Capture the cell that displays the provided text and extract its [X, Y] central coordinate. 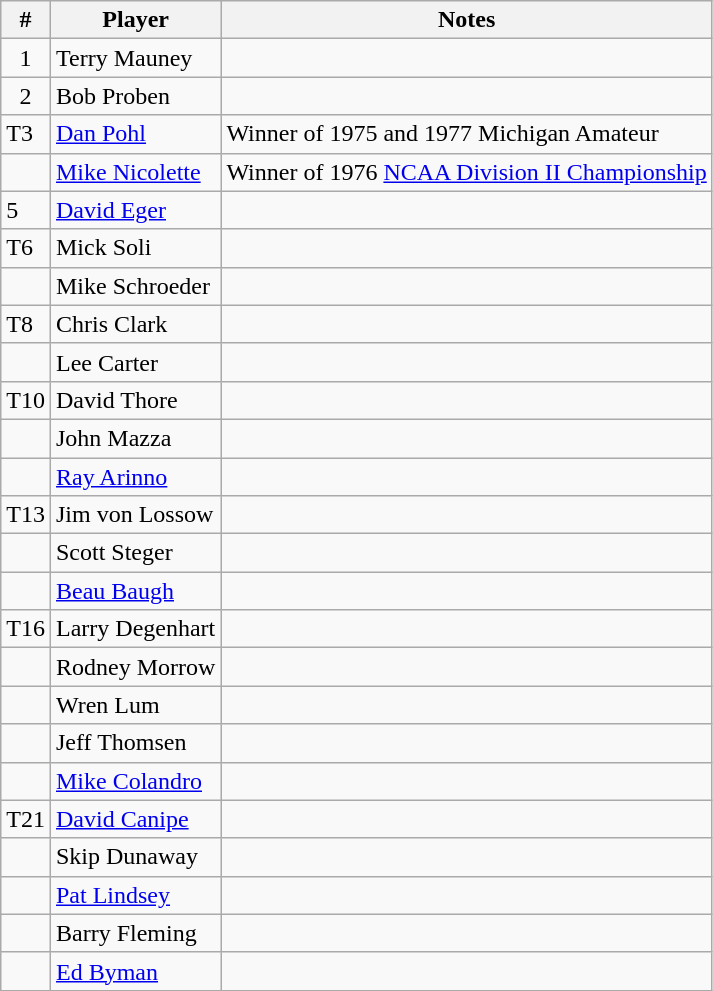
John Mazza [135, 438]
Beau Baugh [135, 591]
Mike Schroeder [135, 286]
Winner of 1976 NCAA Division II Championship [466, 172]
T21 [26, 819]
Dan Pohl [135, 134]
Rodney Morrow [135, 667]
Winner of 1975 and 1977 Michigan Amateur [466, 134]
Jim von Lossow [135, 515]
T6 [26, 248]
Skip Dunaway [135, 857]
T8 [26, 324]
T10 [26, 400]
Mike Nicolette [135, 172]
Terry Mauney [135, 58]
1 [26, 58]
Ray Arinno [135, 477]
# [26, 20]
Pat Lindsey [135, 895]
Scott Steger [135, 553]
Notes [466, 20]
T16 [26, 629]
Larry Degenhart [135, 629]
David Thore [135, 400]
2 [26, 96]
Wren Lum [135, 705]
Mike Colandro [135, 781]
Lee Carter [135, 362]
Chris Clark [135, 324]
5 [26, 210]
Ed Byman [135, 971]
T13 [26, 515]
Barry Fleming [135, 933]
T3 [26, 134]
Bob Proben [135, 96]
David Eger [135, 210]
Jeff Thomsen [135, 743]
David Canipe [135, 819]
Mick Soli [135, 248]
Player [135, 20]
